Detect which cell encompasses the target text, then output its [x, y] center coordinate. 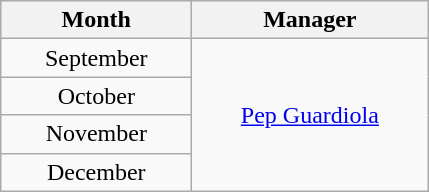
Pep Guardiola [310, 115]
November [96, 134]
Manager [310, 20]
September [96, 58]
Month [96, 20]
December [96, 172]
October [96, 96]
